Locate the cell with the specified text and output its [X, Y] center coordinate. 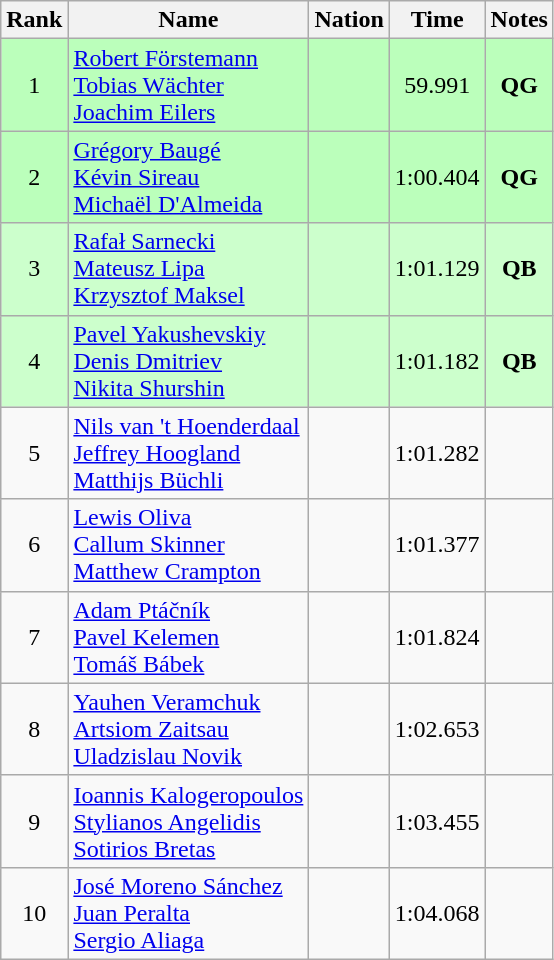
Pavel YakushevskiyDenis DmitrievNikita Shurshin [188, 361]
1:01.129 [437, 269]
2 [34, 177]
1:01.182 [437, 361]
1 [34, 85]
Name [188, 20]
Ioannis KalogeropoulosStylianos AngelidisSotirios Bretas [188, 821]
Yauhen VeramchukArtsiom ZaitsauUladzislau Novik [188, 729]
Lewis OlivaCallum SkinnerMatthew Crampton [188, 545]
10 [34, 913]
José Moreno SánchezJuan PeraltaSergio Aliaga [188, 913]
1:02.653 [437, 729]
4 [34, 361]
7 [34, 637]
1:01.824 [437, 637]
Rank [34, 20]
8 [34, 729]
1:00.404 [437, 177]
1:03.455 [437, 821]
Grégory BaugéKévin SireauMichaël D'Almeida [188, 177]
Robert FörstemannTobias WächterJoachim Eilers [188, 85]
5 [34, 453]
Nation [349, 20]
Nils van 't HoenderdaalJeffrey HooglandMatthijs Büchli [188, 453]
9 [34, 821]
1:01.377 [437, 545]
Adam PtáčníkPavel KelemenTomáš Bábek [188, 637]
6 [34, 545]
Notes [519, 20]
3 [34, 269]
59.991 [437, 85]
Time [437, 20]
1:04.068 [437, 913]
1:01.282 [437, 453]
Rafał SarneckiMateusz LipaKrzysztof Maksel [188, 269]
